Output the [X, Y] coordinate of the center of the cell containing the given text.  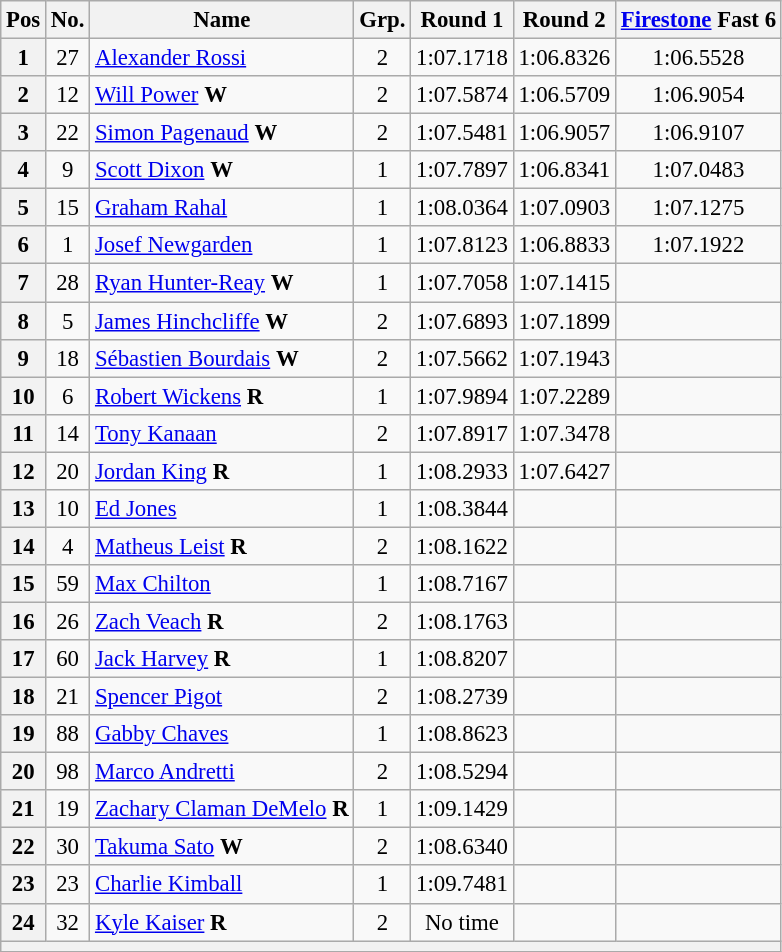
Takuma Sato W [222, 847]
Jack Harvey R [222, 659]
Spencer Pigot [222, 697]
1:07.5874 [462, 95]
Round 2 [564, 20]
1:08.0364 [462, 208]
Scott Dixon W [222, 170]
13 [24, 509]
1:07.7058 [462, 283]
Simon Pagenaud W [222, 133]
Zach Veach R [222, 621]
88 [68, 734]
1:07.9894 [462, 396]
James Hinchcliffe W [222, 321]
1:07.0903 [564, 208]
1:08.2739 [462, 697]
Kyle Kaiser R [222, 922]
1:07.6893 [462, 321]
1:07.8123 [462, 245]
Gabby Chaves [222, 734]
Name [222, 20]
1:09.7481 [462, 885]
1:07.1943 [564, 358]
1:07.6427 [564, 471]
No time [462, 922]
Alexander Rossi [222, 58]
1:09.1429 [462, 809]
1:07.7897 [462, 170]
Will Power W [222, 95]
17 [24, 659]
Charlie Kimball [222, 885]
Firestone Fast 6 [698, 20]
1:07.2289 [564, 396]
98 [68, 772]
1:08.3844 [462, 509]
8 [24, 321]
1:06.8833 [564, 245]
1:08.7167 [462, 584]
Grp. [382, 20]
Sébastien Bourdais W [222, 358]
1:08.8207 [462, 659]
Graham Rahal [222, 208]
1:07.1922 [698, 245]
24 [24, 922]
1:07.8917 [462, 433]
Max Chilton [222, 584]
1:07.5481 [462, 133]
No. [68, 20]
59 [68, 584]
1:08.1763 [462, 621]
1:08.8623 [462, 734]
1:08.6340 [462, 847]
32 [68, 922]
Tony Kanaan [222, 433]
30 [68, 847]
60 [68, 659]
11 [24, 433]
1:07.0483 [698, 170]
1:06.5528 [698, 58]
28 [68, 283]
Ryan Hunter-Reay W [222, 283]
1:06.5709 [564, 95]
27 [68, 58]
1:07.5662 [462, 358]
1:06.8341 [564, 170]
1:07.1718 [462, 58]
Marco Andretti [222, 772]
Zachary Claman DeMelo R [222, 809]
1:07.1275 [698, 208]
Josef Newgarden [222, 245]
Ed Jones [222, 509]
1:08.1622 [462, 546]
26 [68, 621]
1:07.3478 [564, 433]
3 [24, 133]
1:08.2933 [462, 471]
1:06.9054 [698, 95]
1:07.1899 [564, 321]
Matheus Leist R [222, 546]
Round 1 [462, 20]
1:06.8326 [564, 58]
1:08.5294 [462, 772]
1:06.9057 [564, 133]
Robert Wickens R [222, 396]
16 [24, 621]
Pos [24, 20]
7 [24, 283]
Jordan King R [222, 471]
1:07.1415 [564, 283]
1:06.9107 [698, 133]
